Capture the cell that displays the provided text and extract its (X, Y) central coordinate. 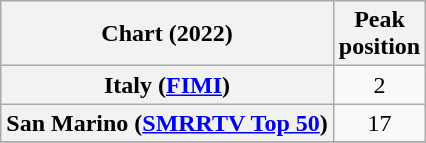
17 (379, 123)
San Marino (SMRRTV Top 50) (168, 123)
2 (379, 85)
Peakposition (379, 34)
Chart (2022) (168, 34)
Italy (FIMI) (168, 85)
